Determine the [x, y] coordinate at the center of the cell enclosing the given text.  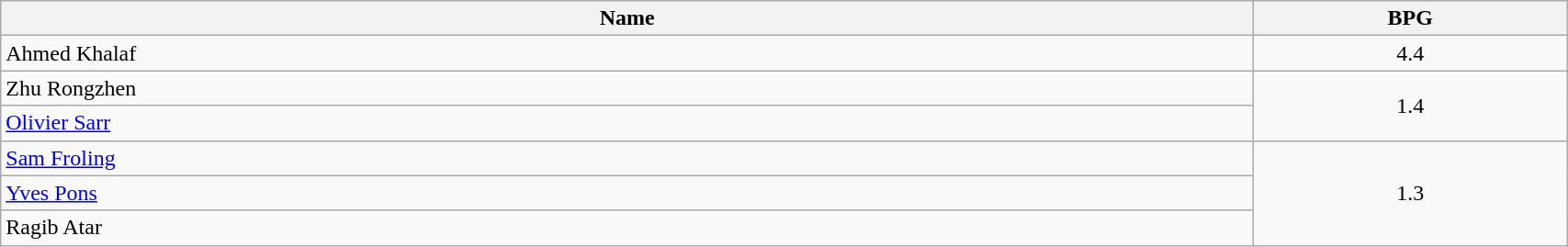
4.4 [1411, 53]
Name [627, 18]
Olivier Sarr [627, 123]
Sam Froling [627, 158]
1.4 [1411, 106]
Ahmed Khalaf [627, 53]
Zhu Rongzhen [627, 88]
BPG [1411, 18]
1.3 [1411, 193]
Ragib Atar [627, 228]
Yves Pons [627, 193]
